Pinpoint the cell where the given text exists, returning its [X, Y] midpoint coordinate. 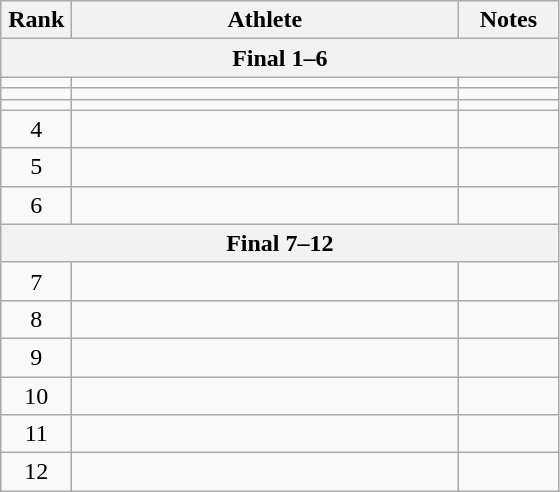
Rank [36, 20]
Final 7–12 [280, 243]
10 [36, 395]
9 [36, 357]
7 [36, 281]
12 [36, 472]
6 [36, 205]
4 [36, 129]
Notes [508, 20]
8 [36, 319]
Final 1–6 [280, 58]
5 [36, 167]
Athlete [265, 20]
11 [36, 434]
